Identify which cell holds the provided text, then report its [x, y] central coordinate. 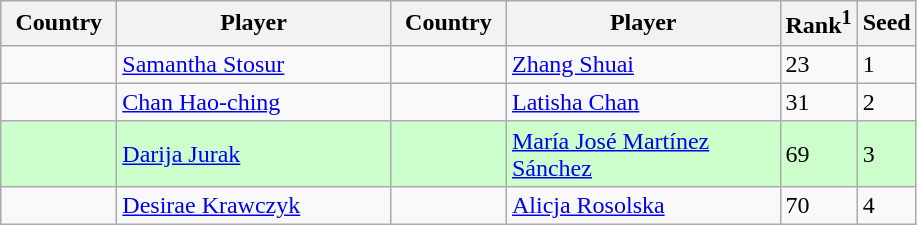
Latisha Chan [643, 102]
Chan Hao-ching [254, 102]
31 [818, 102]
3 [886, 154]
23 [818, 64]
Darija Jurak [254, 154]
69 [818, 154]
Zhang Shuai [643, 64]
Desirae Krawczyk [254, 205]
2 [886, 102]
Samantha Stosur [254, 64]
4 [886, 205]
70 [818, 205]
Seed [886, 24]
Alicja Rosolska [643, 205]
Rank1 [818, 24]
María José Martínez Sánchez [643, 154]
1 [886, 64]
